Search for the cell housing the specified text and yield its (x, y) center coordinate. 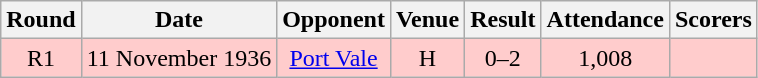
Date (178, 20)
Scorers (713, 20)
Round (41, 20)
11 November 1936 (178, 58)
Result (503, 20)
H (427, 58)
1,008 (605, 58)
Port Vale (334, 58)
Attendance (605, 20)
Venue (427, 20)
0–2 (503, 58)
R1 (41, 58)
Opponent (334, 20)
